Provide the [x, y] coordinate of the cell's center where the given text is located.  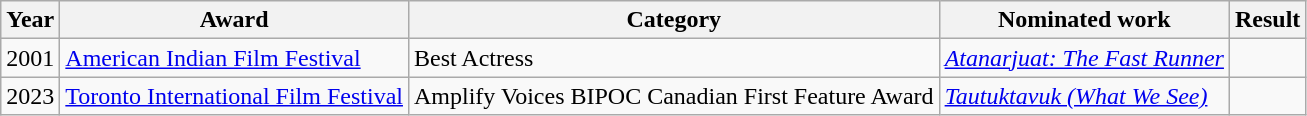
Result [1267, 20]
Award [234, 20]
Toronto International Film Festival [234, 96]
American Indian Film Festival [234, 58]
2001 [30, 58]
Best Actress [674, 58]
Tautuktavuk (What We See) [1084, 96]
Category [674, 20]
Amplify Voices BIPOC Canadian First Feature Award [674, 96]
2023 [30, 96]
Year [30, 20]
Nominated work [1084, 20]
Atanarjuat: The Fast Runner [1084, 58]
